Scan for the cell matching the given text and deliver its (X, Y) coordinate at center. 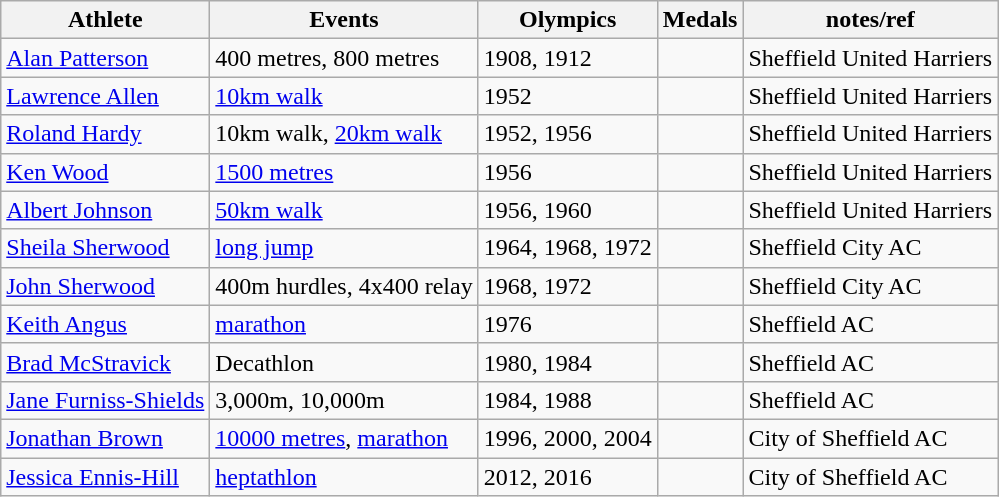
1984, 1988 (568, 400)
Brad McStravick (106, 362)
Ken Wood (106, 172)
1980, 1984 (568, 362)
Sheila Sherwood (106, 248)
3,000m, 10,000m (344, 400)
Jessica Ennis-Hill (106, 477)
Jane Furniss-Shields (106, 400)
50km walk (344, 210)
John Sherwood (106, 286)
10000 metres, marathon (344, 438)
notes/ref (870, 20)
Albert Johnson (106, 210)
marathon (344, 324)
heptathlon (344, 477)
Jonathan Brown (106, 438)
1908, 1912 (568, 58)
Medals (700, 20)
400m hurdles, 4x400 relay (344, 286)
2012, 2016 (568, 477)
1956 (568, 172)
Lawrence Allen (106, 96)
Keith Angus (106, 324)
1976 (568, 324)
long jump (344, 248)
Decathlon (344, 362)
400 metres, 800 metres (344, 58)
1952 (568, 96)
1952, 1956 (568, 134)
1956, 1960 (568, 210)
Alan Patterson (106, 58)
1968, 1972 (568, 286)
Roland Hardy (106, 134)
1996, 2000, 2004 (568, 438)
1500 metres (344, 172)
Athlete (106, 20)
10km walk (344, 96)
Events (344, 20)
Olympics (568, 20)
1964, 1968, 1972 (568, 248)
10km walk, 20km walk (344, 134)
